Return (X, Y) of the center of cell containing provided text 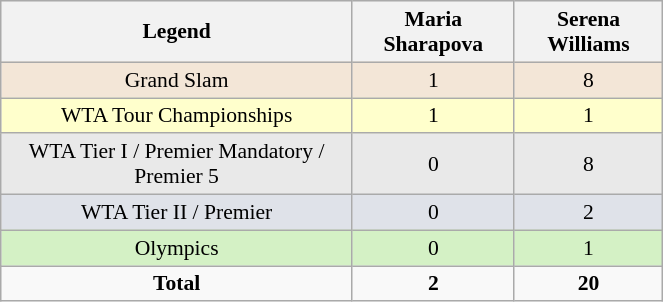
WTA Tour Championships (177, 116)
20 (588, 284)
Olympics (177, 248)
Total (177, 284)
Legend (177, 32)
Serena Williams (588, 32)
Grand Slam (177, 80)
Maria Sharapova (433, 32)
WTA Tier I / Premier Mandatory / Premier 5 (177, 164)
WTA Tier II / Premier (177, 213)
